From the cell containing the given text, extract its center point as [X, Y] coordinate. 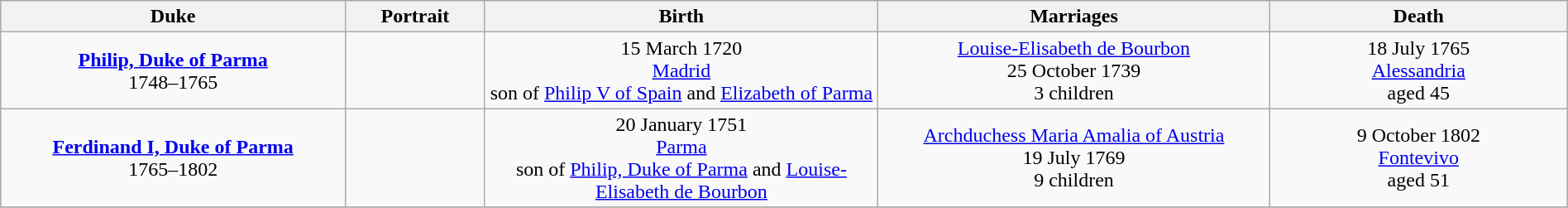
Birth [681, 17]
Death [1418, 17]
Portrait [415, 17]
18 July 1765Alessandriaaged 45 [1418, 70]
Archduchess Maria Amalia of Austria19 July 17699 children [1074, 157]
Louise-Elisabeth de Bourbon25 October 17393 children [1074, 70]
Duke [174, 17]
Ferdinand I, Duke of Parma1765–1802 [174, 157]
9 October 1802Fontevivoaged 51 [1418, 157]
20 January 1751Parmason of Philip, Duke of Parma and Louise-Elisabeth de Bourbon [681, 157]
Marriages [1074, 17]
15 March 1720Madridson of Philip V of Spain and Elizabeth of Parma [681, 70]
Philip, Duke of Parma1748–1765 [174, 70]
